Scan for the cell matching the given text and deliver its (x, y) coordinate at center. 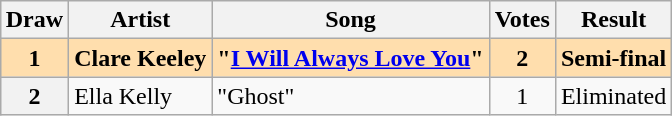
Song (350, 20)
Eliminated (613, 96)
Clare Keeley (140, 58)
Artist (140, 20)
Result (613, 20)
Votes (522, 20)
"Ghost" (350, 96)
Ella Kelly (140, 96)
"I Will Always Love You" (350, 58)
Semi-final (613, 58)
Draw (34, 20)
